Return (X, Y) of the center of cell containing provided text 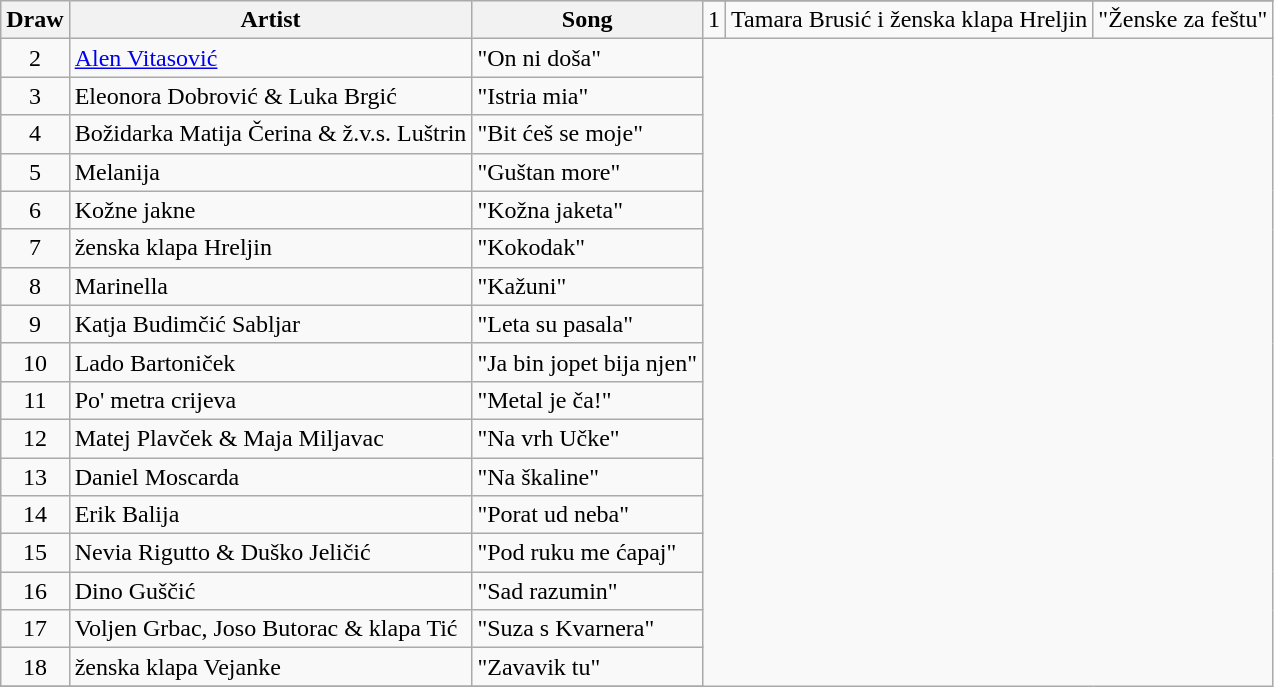
17 (35, 629)
8 (35, 286)
Božidarka Matija Čerina & ž.v.s. Luštrin (270, 134)
"Bit ćeš se moje" (588, 134)
12 (35, 438)
"Kažuni" (588, 286)
11 (35, 400)
ženska klapa Hreljin (270, 248)
"Guštan more" (588, 172)
Draw (35, 20)
7 (35, 248)
"Na škaline" (588, 477)
ženska klapa Vejanke (270, 667)
14 (35, 515)
Tamara Brusić i ženska klapa Hreljin (910, 20)
Dino Guščić (270, 591)
Song (588, 20)
16 (35, 591)
Marinella (270, 286)
"Na vrh Učke" (588, 438)
"Leta su pasala" (588, 324)
Katja Budimčić Sabljar (270, 324)
Eleonora Dobrović & Luka Brgić (270, 96)
"Kokodak" (588, 248)
9 (35, 324)
"Metal je ča!" (588, 400)
6 (35, 210)
Erik Balija (270, 515)
1 (714, 20)
4 (35, 134)
Matej Plavček & Maja Miljavac (270, 438)
18 (35, 667)
"Suza s Kvarnera" (588, 629)
Artist (270, 20)
Melanija (270, 172)
Alen Vitasović (270, 58)
Nevia Rigutto & Duško Jeličić (270, 553)
Lado Bartoniček (270, 362)
"Sad razumin" (588, 591)
15 (35, 553)
"Zavavik tu" (588, 667)
"Istria mia" (588, 96)
10 (35, 362)
Kožne jakne (270, 210)
"Kožna jaketa" (588, 210)
13 (35, 477)
"Pod ruku me ćapaj" (588, 553)
Po' metra crijeva (270, 400)
2 (35, 58)
Daniel Moscarda (270, 477)
Voljen Grbac, Joso Butorac & klapa Tić (270, 629)
"On ni doša" (588, 58)
"Ženske za feštu" (1183, 20)
"Ja bin jopet bija njen" (588, 362)
3 (35, 96)
"Porat ud neba" (588, 515)
5 (35, 172)
